For the text-containing cell, return its midpoint in [X, Y] coordinate format. 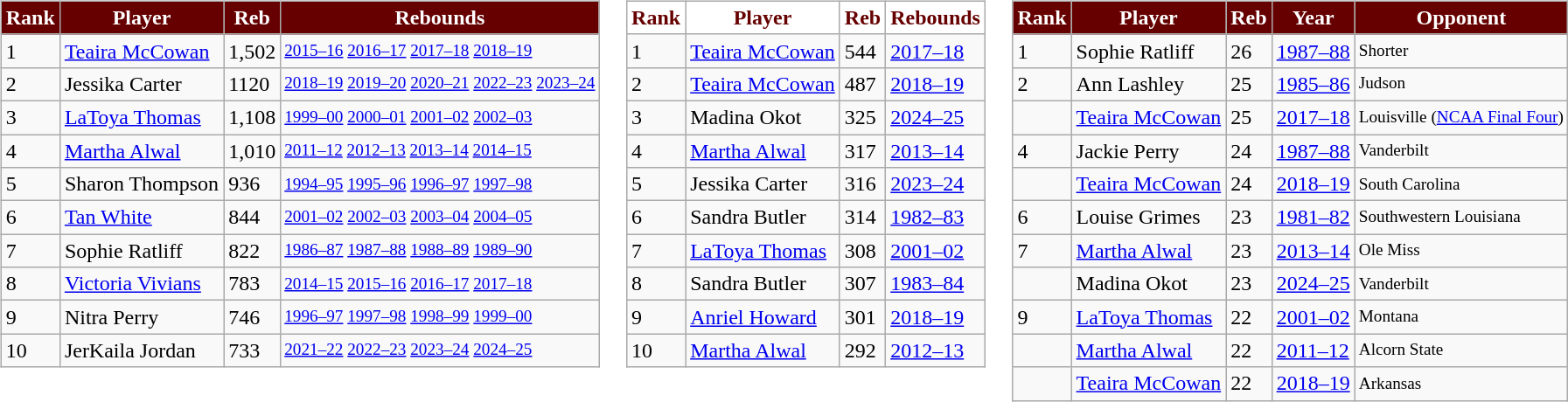
325 [862, 117]
1999–00 2000–01 2001–02 2002–03 [440, 117]
1,010 [252, 151]
Alcorn State [1460, 350]
Sharon Thompson [142, 184]
487 [862, 84]
2021–22 2022–23 2023–24 2024–25 [440, 350]
936 [252, 184]
1981–82 [1314, 218]
Victoria Vivians [142, 284]
301 [862, 317]
2011–12 [1314, 350]
307 [862, 284]
Louise Grimes [1149, 218]
Opponent [1460, 17]
Nitra Perry [142, 317]
544 [862, 51]
Louisville (NCAA Final Four) [1460, 117]
Arkansas [1460, 384]
Jackie Perry [1149, 151]
1986–87 1987–88 1988–89 1989–90 [440, 251]
Year [1314, 17]
783 [252, 284]
1985–86 [1314, 84]
1,108 [252, 117]
317 [862, 151]
2014–15 2015–16 2016–17 2017–18 [440, 284]
316 [862, 184]
JerKaila Jordan [142, 350]
1,502 [252, 51]
Montana [1460, 317]
Ann Lashley [1149, 84]
Judson [1460, 84]
1983–84 [936, 284]
746 [252, 317]
844 [252, 218]
1996–97 1997–98 1998–99 1999–00 [440, 317]
Ole Miss [1460, 251]
733 [252, 350]
Southwestern Louisiana [1460, 218]
26 [1249, 51]
2012–13 [936, 350]
822 [252, 251]
2011–12 2012–13 2013–14 2014–15 [440, 151]
South Carolina [1460, 184]
2018–19 2019–20 2020–21 2022–23 2023–24 [440, 84]
1994–95 1995–96 1996–97 1997–98 [440, 184]
Anriel Howard [763, 317]
1120 [252, 84]
1982–83 [936, 218]
Shorter [1460, 51]
2015–16 2016–17 2017–18 2018–19 [440, 51]
2001–02 2002–03 2003–04 2004–05 [440, 218]
314 [862, 218]
308 [862, 251]
292 [862, 350]
Tan White [142, 218]
2023–24 [936, 184]
